Return [x, y] of the center of cell containing provided text 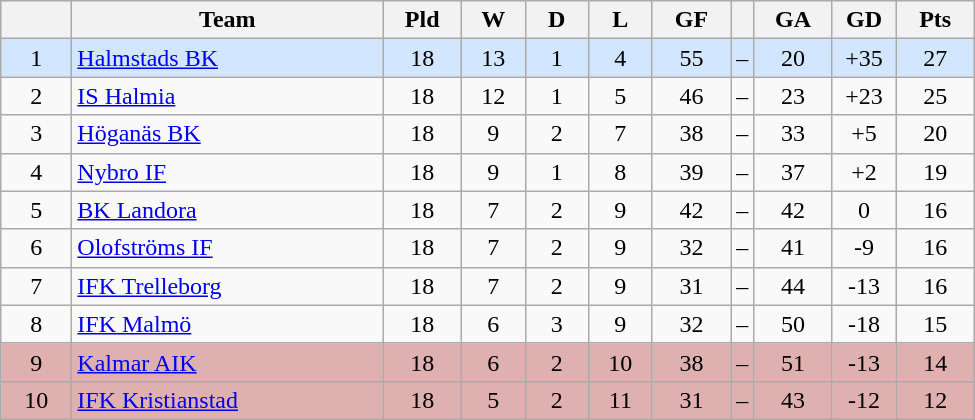
41 [794, 248]
13 [493, 58]
Kalmar AIK [228, 362]
11 [621, 400]
GD [864, 20]
50 [794, 324]
0 [864, 210]
51 [794, 362]
37 [794, 172]
-12 [864, 400]
W [493, 20]
-9 [864, 248]
23 [794, 96]
Höganäs BK [228, 134]
GA [794, 20]
Team [228, 20]
+5 [864, 134]
55 [692, 58]
46 [692, 96]
+2 [864, 172]
25 [936, 96]
15 [936, 324]
39 [692, 172]
Pts [936, 20]
Nybro IF [228, 172]
GF [692, 20]
+35 [864, 58]
IFK Kristianstad [228, 400]
IFK Trelleborg [228, 286]
IFK Malmö [228, 324]
19 [936, 172]
14 [936, 362]
27 [936, 58]
44 [794, 286]
33 [794, 134]
L [621, 20]
-18 [864, 324]
Halmstads BK [228, 58]
D [557, 20]
Pld [422, 20]
+23 [864, 96]
43 [794, 400]
BK Landora [228, 210]
Olofströms IF [228, 248]
IS Halmia [228, 96]
